Output the [X, Y] coordinate of the center of the cell containing the given text.  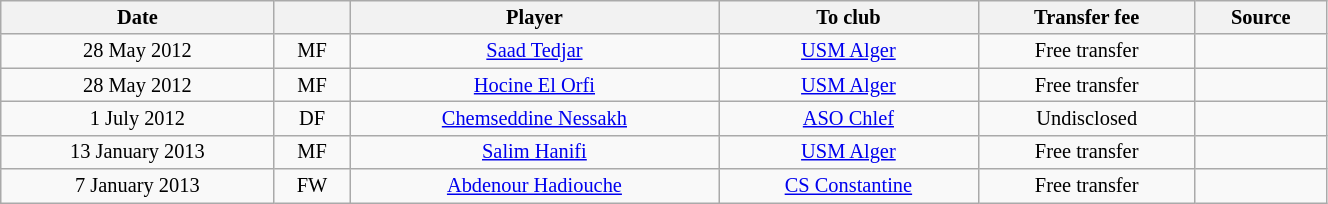
Salim Hanifi [534, 152]
Player [534, 17]
Transfer fee [1086, 17]
To club [848, 17]
CS Constantine [848, 186]
7 January 2013 [138, 186]
Undisclosed [1086, 118]
DF [312, 118]
Source [1260, 17]
13 January 2013 [138, 152]
Saad Tedjar [534, 51]
Chemseddine Nessakh [534, 118]
FW [312, 186]
Hocine El Orfi [534, 85]
ASO Chlef [848, 118]
1 July 2012 [138, 118]
Date [138, 17]
Abdenour Hadiouche [534, 186]
